Determine the [X, Y] coordinate at the center of the cell enclosing the given text.  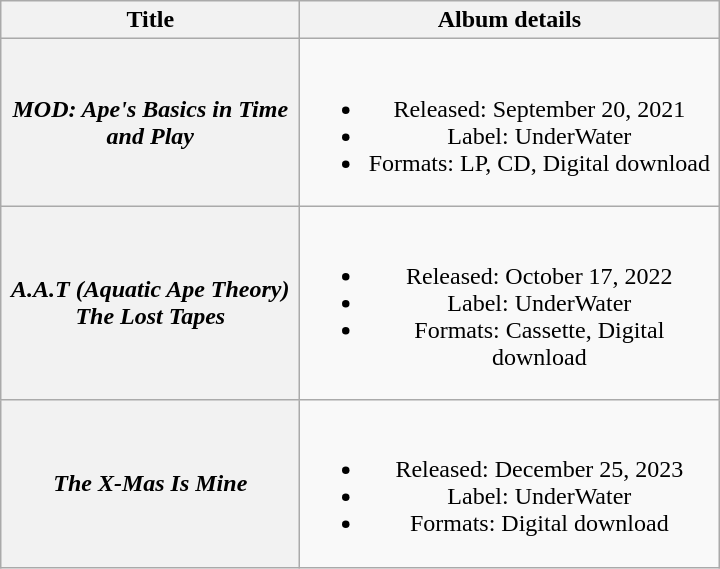
Released: December 25, 2023Label: UnderWaterFormats: Digital download [510, 484]
A.A.T (Aquatic Ape Theory) The Lost Tapes [150, 303]
Released: September 20, 2021Label: UnderWaterFormats: LP, CD, Digital download [510, 122]
Album details [510, 20]
MOD: Ape's Basics in Time and Play [150, 122]
Released: October 17, 2022Label: UnderWaterFormats: Cassette, Digital download [510, 303]
The X-Mas Is Mine [150, 484]
Title [150, 20]
